Provide the (x, y) coordinate of the cell's center where the given text is located.  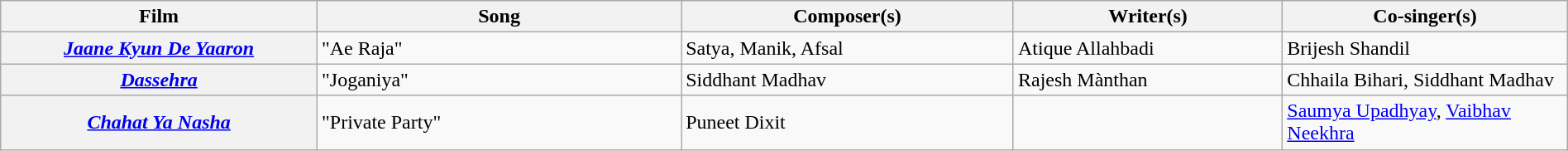
"Private Party" (499, 123)
Saumya Upadhyay, Vaibhav Neekhra (1425, 123)
Atique Allahbadi (1148, 48)
Dassehra (159, 80)
Puneet Dixit (848, 123)
"Joganiya" (499, 80)
Satya, Manik, Afsal (848, 48)
Composer(s) (848, 17)
Siddhant Madhav (848, 80)
Jaane Kyun De Yaaron (159, 48)
Film (159, 17)
Co-singer(s) (1425, 17)
Rajesh Mànthan (1148, 80)
Song (499, 17)
Chhaila Bihari, Siddhant Madhav (1425, 80)
Brijesh Shandil (1425, 48)
"Ae Raja" (499, 48)
Chahat Ya Nasha (159, 123)
Writer(s) (1148, 17)
